Detect which cell encompasses the target text, then output its [X, Y] center coordinate. 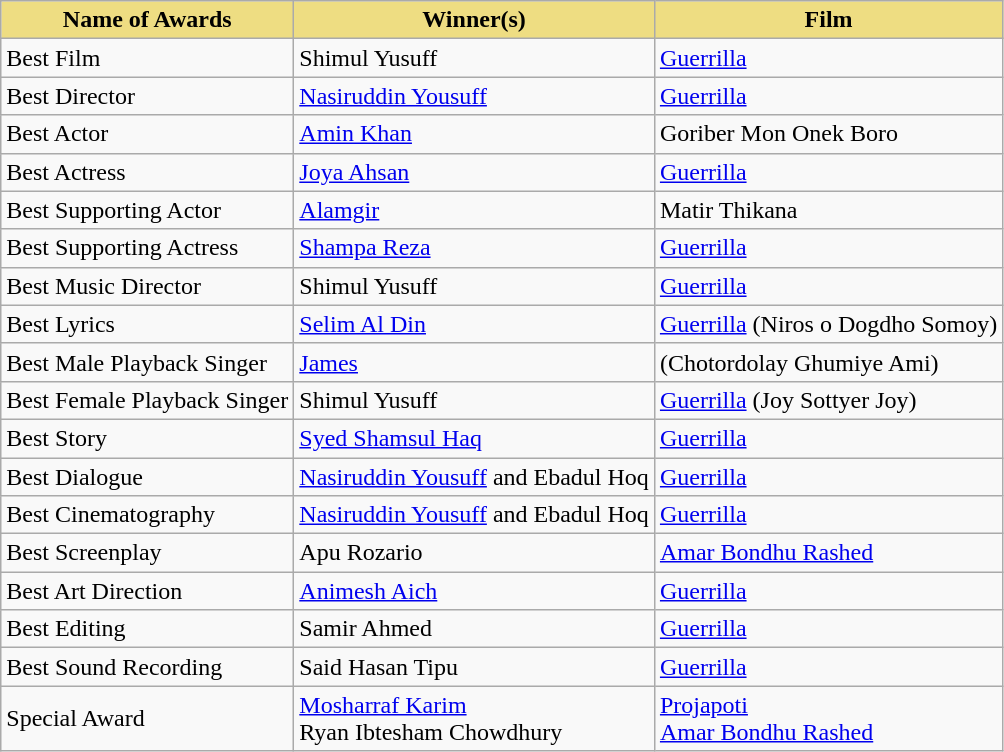
Best Supporting Actor [148, 210]
Syed Shamsul Haq [474, 438]
Best Supporting Actress [148, 248]
Best Dialogue [148, 477]
Name of Awards [148, 20]
Winner(s) [474, 20]
Best Art Direction [148, 591]
Best Screenplay [148, 553]
Best Sound Recording [148, 667]
Nasiruddin Yousuff [474, 96]
Animesh Aich [474, 591]
ProjapotiAmar Bondhu Rashed [828, 718]
Best Editing [148, 629]
Mosharraf KarimRyan Ibtesham Chowdhury [474, 718]
Samir Ahmed [474, 629]
Amin Khan [474, 134]
Best Cinematography [148, 515]
Best Music Director [148, 286]
Joya Ahsan [474, 172]
Apu Rozario [474, 553]
Guerrilla (Joy Sottyer Joy) [828, 400]
Best Director [148, 96]
James [474, 362]
Selim Al Din [474, 324]
Best Actress [148, 172]
Film [828, 20]
Matir Thikana [828, 210]
Alamgir [474, 210]
Special Award [148, 718]
Best Film [148, 58]
Goriber Mon Onek Boro [828, 134]
Best Female Playback Singer [148, 400]
Shampa Reza [474, 248]
Amar Bondhu Rashed [828, 553]
(Chotordolay Ghumiye Ami) [828, 362]
Best Male Playback Singer [148, 362]
Guerrilla (Niros o Dogdho Somoy) [828, 324]
Best Story [148, 438]
Said Hasan Tipu [474, 667]
Best Actor [148, 134]
Best Lyrics [148, 324]
